Capture the cell that displays the provided text and extract its (x, y) central coordinate. 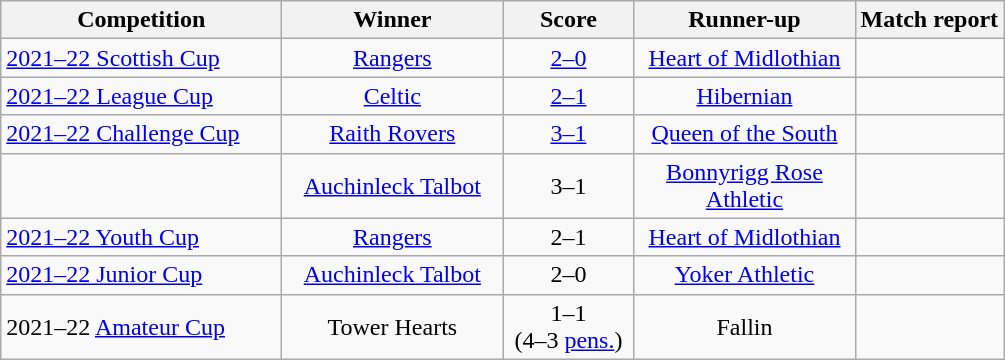
Winner (392, 20)
1–1 (4–3 pens.) (568, 326)
Tower Hearts (392, 326)
2021–22 Youth Cup (142, 237)
Bonnyrigg Rose Athletic (744, 186)
Score (568, 20)
2021–22 Challenge Cup (142, 134)
Competition (142, 20)
Queen of the South (744, 134)
2021–22 League Cup (142, 96)
2021–22 Junior Cup (142, 275)
Celtic (392, 96)
Yoker Athletic (744, 275)
2021–22 Amateur Cup (142, 326)
Raith Rovers (392, 134)
Fallin (744, 326)
Match report (930, 20)
2021–22 Scottish Cup (142, 58)
Runner-up (744, 20)
Hibernian (744, 96)
